Return (X, Y) of the center of cell containing provided text 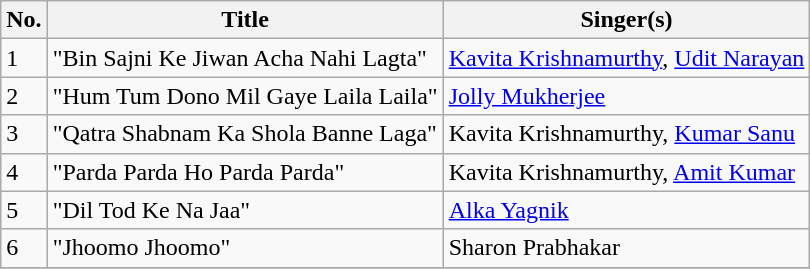
"Bin Sajni Ke Jiwan Acha Nahi Lagta" (245, 58)
"Hum Tum Dono Mil Gaye Laila Laila" (245, 96)
Alka Yagnik (626, 210)
6 (24, 248)
4 (24, 172)
Title (245, 20)
2 (24, 96)
Sharon Prabhakar (626, 248)
"Qatra Shabnam Ka Shola Banne Laga" (245, 134)
1 (24, 58)
"Parda Parda Ho Parda Parda" (245, 172)
No. (24, 20)
Jolly Mukherjee (626, 96)
3 (24, 134)
"Jhoomo Jhoomo" (245, 248)
"Dil Tod Ke Na Jaa" (245, 210)
Kavita Krishnamurthy, Amit Kumar (626, 172)
Kavita Krishnamurthy, Kumar Sanu (626, 134)
5 (24, 210)
Kavita Krishnamurthy, Udit Narayan (626, 58)
Singer(s) (626, 20)
